Provide the (x, y) coordinate of the cell's center where the given text is located.  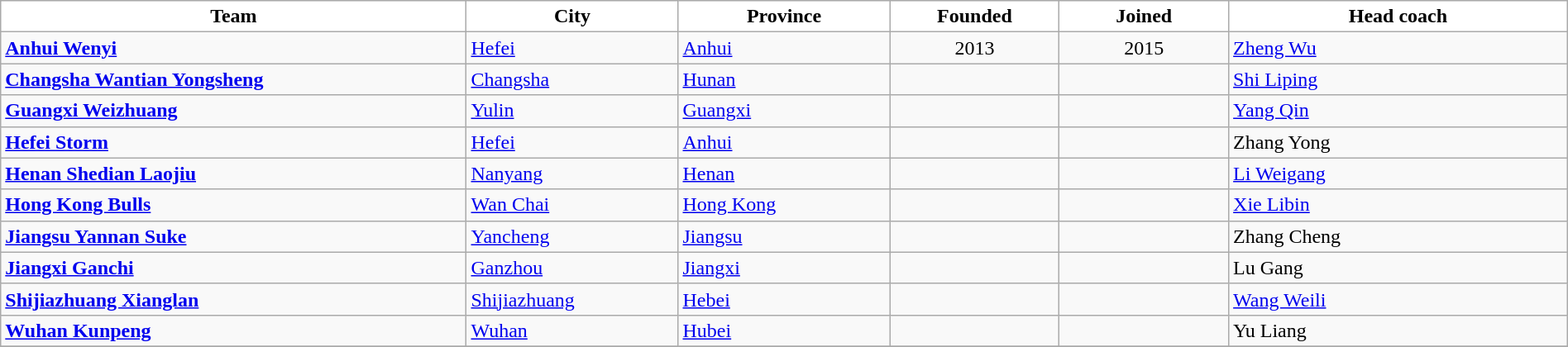
City (572, 17)
Changsha (572, 79)
Guangxi (784, 111)
Yu Liang (1398, 330)
Wang Weili (1398, 299)
Zhang Cheng (1398, 236)
Yulin (572, 111)
Henan Shedian Laojiu (233, 173)
Hefei Storm (233, 142)
Shijiazhuang (572, 299)
Lu Gang (1398, 268)
Wan Chai (572, 205)
Zhang Yong (1398, 142)
Ganzhou (572, 268)
Founded (974, 17)
Li Weigang (1398, 173)
Joined (1145, 17)
Team (233, 17)
Wuhan Kunpeng (233, 330)
Shijiazhuang Xianglan (233, 299)
Changsha Wantian Yongsheng (233, 79)
Anhui Wenyi (233, 48)
Henan (784, 173)
Province (784, 17)
Yancheng (572, 236)
Hong Kong (784, 205)
Hubei (784, 330)
Hebei (784, 299)
Jiangsu Yannan Suke (233, 236)
Nanyang (572, 173)
Hunan (784, 79)
Xie Libin (1398, 205)
Yang Qin (1398, 111)
2015 (1145, 48)
Jiangxi (784, 268)
Head coach (1398, 17)
Wuhan (572, 330)
2013 (974, 48)
Jiangxi Ganchi (233, 268)
Guangxi Weizhuang (233, 111)
Zheng Wu (1398, 48)
Jiangsu (784, 236)
Shi Liping (1398, 79)
Hong Kong Bulls (233, 205)
